Detect which cell encompasses the target text, then output its [X, Y] center coordinate. 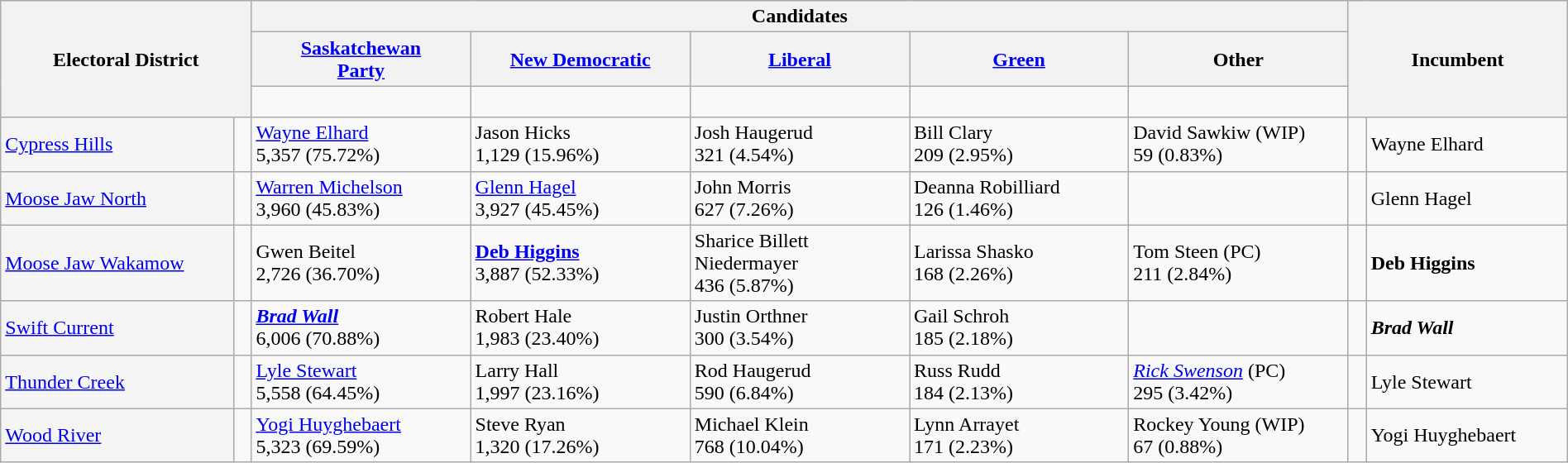
Tom Steen (PC)211 (2.84%) [1239, 263]
Other [1239, 60]
Bill Clary209 (2.95%) [1019, 144]
Thunder Creek [117, 382]
Russ Rudd184 (2.13%) [1019, 382]
Saskatchewan Party [361, 60]
Lyle Stewart [1467, 382]
Rick Swenson (PC)295 (3.42%) [1239, 382]
New Democratic [581, 60]
Yogi Huyghebaert5,323 (69.59%) [361, 435]
Lynn Arrayet171 (2.23%) [1019, 435]
Glenn Hagel [1467, 198]
Jason Hicks1,129 (15.96%) [581, 144]
Moose Jaw Wakamow [117, 263]
Deanna Robilliard126 (1.46%) [1019, 198]
Brad Wall [1467, 327]
Lyle Stewart5,558 (64.45%) [361, 382]
David Sawkiw (WIP)59 (0.83%) [1239, 144]
Robert Hale1,983 (23.40%) [581, 327]
Justin Orthner300 (3.54%) [799, 327]
Green [1019, 60]
Yogi Huyghebaert [1467, 435]
Deb Higgins3,887 (52.33%) [581, 263]
Gwen Beitel2,726 (36.70%) [361, 263]
Larry Hall1,997 (23.16%) [581, 382]
Candidates [800, 17]
Electoral District [126, 60]
Liberal [799, 60]
Steve Ryan1,320 (17.26%) [581, 435]
Deb Higgins [1467, 263]
Wayne Elhard5,357 (75.72%) [361, 144]
Incumbent [1457, 60]
Michael Klein768 (10.04%) [799, 435]
Glenn Hagel3,927 (45.45%) [581, 198]
Moose Jaw North [117, 198]
Josh Haugerud321 (4.54%) [799, 144]
Swift Current [117, 327]
Rockey Young (WIP)67 (0.88%) [1239, 435]
Gail Schroh185 (2.18%) [1019, 327]
Rod Haugerud590 (6.84%) [799, 382]
Warren Michelson3,960 (45.83%) [361, 198]
Brad Wall6,006 (70.88%) [361, 327]
Wood River [117, 435]
John Morris627 (7.26%) [799, 198]
Wayne Elhard [1467, 144]
Larissa Shasko168 (2.26%) [1019, 263]
Sharice Billett Niedermayer436 (5.87%) [799, 263]
Cypress Hills [117, 144]
